Provide the (x, y) coordinate of the cell's center where the given text is located.  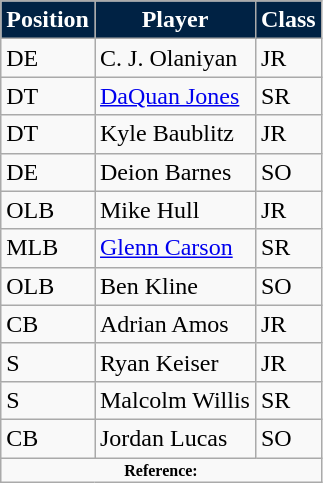
Kyle Baublitz (174, 134)
Jordan Lucas (174, 438)
Adrian Amos (174, 324)
MLB (48, 248)
Ryan Keiser (174, 362)
Malcolm Willis (174, 400)
Position (48, 20)
C. J. Olaniyan (174, 58)
Class (288, 20)
Ben Kline (174, 286)
Deion Barnes (174, 172)
DaQuan Jones (174, 96)
Reference: (161, 470)
Mike Hull (174, 210)
Player (174, 20)
Glenn Carson (174, 248)
